Detect which cell encompasses the target text, then output its [X, Y] center coordinate. 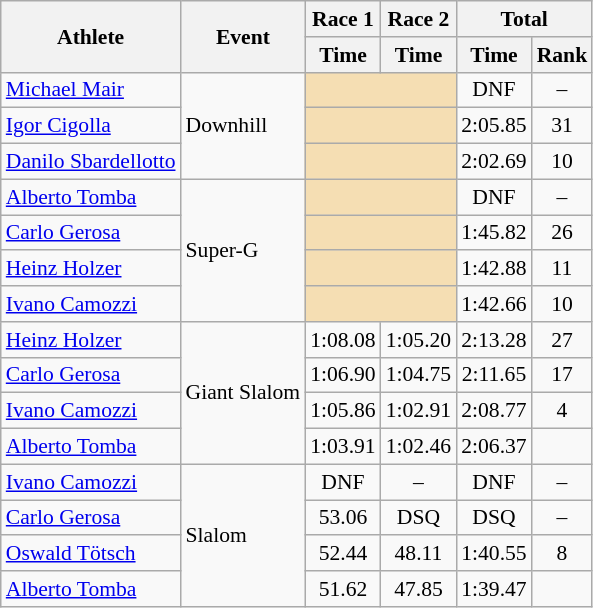
1:06.90 [342, 375]
26 [562, 233]
Michael Mair [91, 90]
Oswald Tötsch [91, 554]
1:04.75 [418, 375]
31 [562, 126]
Athlete [91, 36]
Giant Slalom [244, 393]
1:39.47 [494, 589]
Race 2 [418, 19]
2:06.37 [494, 447]
Igor Cigolla [91, 126]
1:40.55 [494, 554]
48.11 [418, 554]
1:05.20 [418, 340]
Rank [562, 55]
Slalom [244, 535]
8 [562, 554]
47.85 [418, 589]
1:05.86 [342, 411]
2:08.77 [494, 411]
51.62 [342, 589]
Race 1 [342, 19]
Event [244, 36]
Downhill [244, 126]
53.06 [342, 518]
Super-G [244, 250]
1:02.46 [418, 447]
Total [524, 19]
52.44 [342, 554]
2:11.65 [494, 375]
1:02.91 [418, 411]
2:02.69 [494, 162]
1:45.82 [494, 233]
11 [562, 269]
Danilo Sbardellotto [91, 162]
17 [562, 375]
1:03.91 [342, 447]
2:05.85 [494, 126]
1:42.88 [494, 269]
2:13.28 [494, 340]
4 [562, 411]
1:08.08 [342, 340]
1:42.66 [494, 304]
27 [562, 340]
